Detect which cell encompasses the target text, then output its (X, Y) center coordinate. 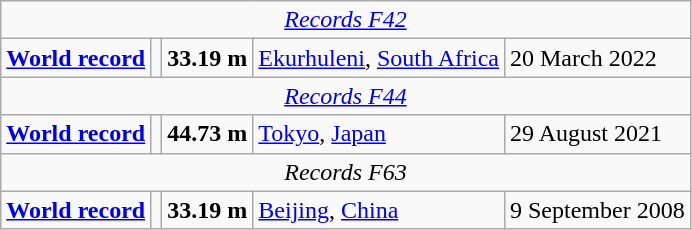
44.73 m (208, 134)
Ekurhuleni, South Africa (379, 58)
Records F63 (346, 172)
Records F42 (346, 20)
Records F44 (346, 96)
29 August 2021 (597, 134)
Tokyo, Japan (379, 134)
9 September 2008 (597, 210)
20 March 2022 (597, 58)
Beijing, China (379, 210)
